Capture the cell that displays the provided text and extract its [x, y] central coordinate. 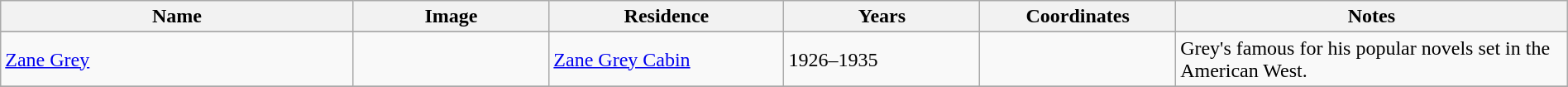
Grey's famous for his popular novels set in the American West. [1372, 60]
Zane Grey [177, 60]
Years [882, 17]
Zane Grey Cabin [667, 60]
Notes [1372, 17]
Residence [667, 17]
Coordinates [1078, 17]
Name [177, 17]
Image [452, 17]
1926–1935 [882, 60]
